Determine the (x, y) coordinate at the center of the cell enclosing the given text.  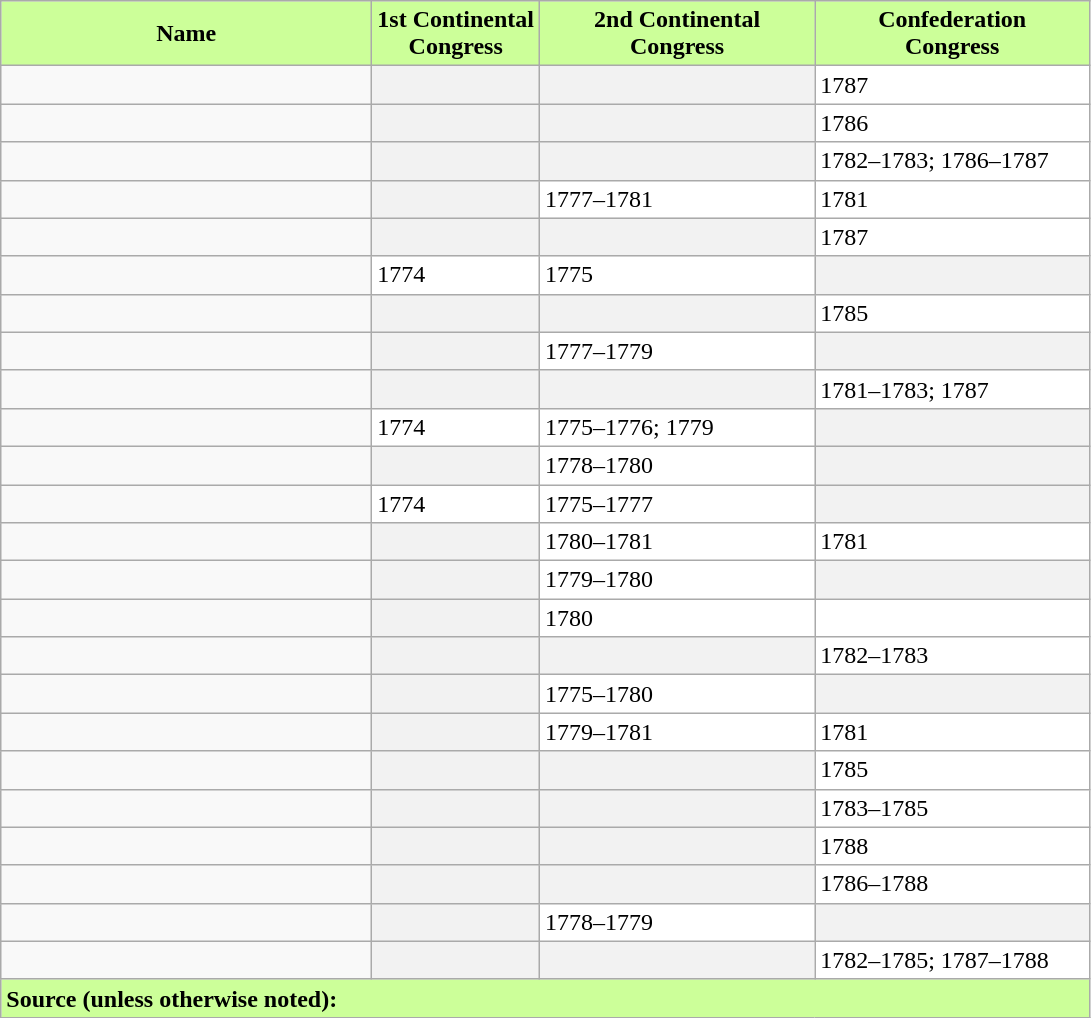
1788 (952, 846)
1780 (678, 618)
1775–1776; 1779 (678, 427)
Name (186, 34)
1775–1780 (678, 694)
Source (unless otherwise noted): (546, 998)
1777–1779 (678, 351)
1779–1781 (678, 732)
1st ContinentalCongress (456, 34)
1775–1777 (678, 503)
1781–1783; 1787 (952, 389)
1780–1781 (678, 542)
2nd ContinentalCongress (678, 34)
1779–1780 (678, 580)
1782–1785; 1787–1788 (952, 960)
1783–1785 (952, 808)
1775 (678, 275)
ConfederationCongress (952, 34)
1786–1788 (952, 884)
1778–1780 (678, 465)
1778–1779 (678, 922)
1782–1783; 1786–1787 (952, 161)
1786 (952, 123)
1777–1781 (678, 199)
1782–1783 (952, 656)
